Find where the given text appears and provide that cell's center as (x, y) coordinate. 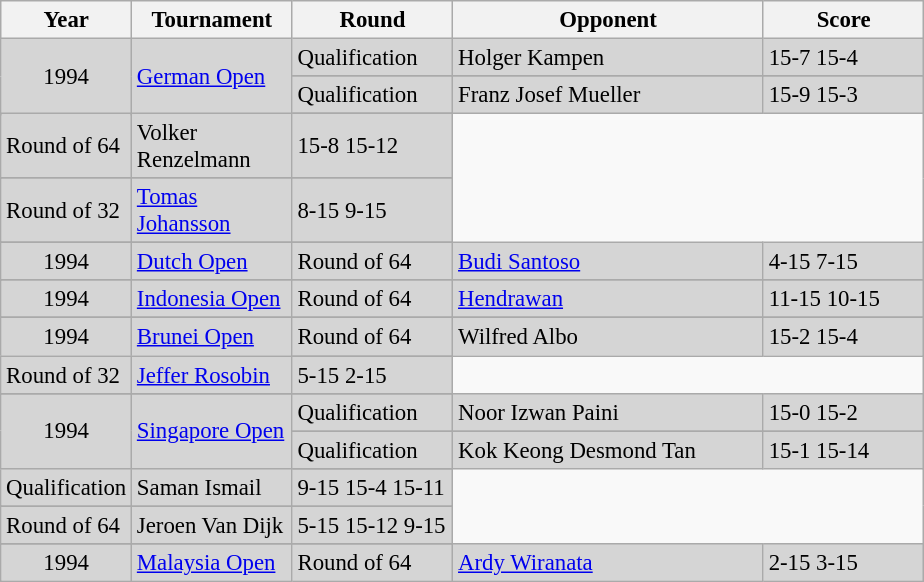
15-8 15-12 (372, 146)
Round (372, 20)
Indonesia Open (212, 299)
Malaysia Open (212, 563)
Jeroen Van Dijk (212, 525)
Opponent (608, 20)
15-1 15-14 (844, 450)
9-15 15-4 15-11 (372, 487)
Score (844, 20)
Saman Ismail (212, 487)
Year (66, 20)
Tournament (212, 20)
Noor Izwan Paini (608, 412)
Wilfred Albo (608, 337)
Dutch Open (212, 262)
Budi Santoso (608, 262)
15-2 15-4 (844, 337)
15-0 15-2 (844, 412)
15-9 15-3 (844, 95)
15-7 15-4 (844, 58)
Brunei Open (212, 337)
5-15 2-15 (372, 375)
Volker Renzelmann (212, 146)
Kok Keong Desmond Tan (608, 450)
Tomas Johansson (212, 210)
11-15 10-15 (844, 299)
Franz Josef Mueller (608, 95)
2-15 3-15 (844, 563)
Ardy Wiranata (608, 563)
Singapore Open (212, 430)
4-15 7-15 (844, 262)
5-15 15-12 9-15 (372, 525)
German Open (212, 76)
8-15 9-15 (372, 210)
Hendrawan (608, 299)
Holger Kampen (608, 58)
Jeffer Rosobin (212, 375)
